Return the [X, Y] coordinate for the center point of the cell that contains the specified text.  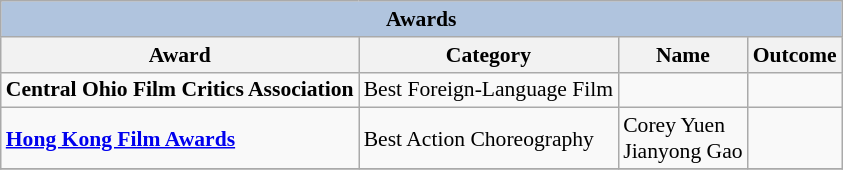
Outcome [795, 55]
Awards [422, 19]
Hong Kong Film Awards [180, 138]
Best Action Choreography [489, 138]
Award [180, 55]
Name [682, 55]
Best Foreign-Language Film [489, 90]
Central Ohio Film Critics Association [180, 90]
Corey YuenJianyong Gao [682, 138]
Category [489, 55]
